Find where the given text appears and provide that cell's center as (x, y) coordinate. 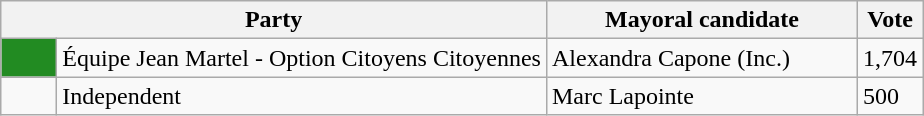
Alexandra Capone (Inc.) (702, 58)
1,704 (890, 58)
Marc Lapointe (702, 96)
500 (890, 96)
Équipe Jean Martel - Option Citoyens Citoyennes (302, 58)
Party (274, 20)
Vote (890, 20)
Independent (302, 96)
Mayoral candidate (702, 20)
